Capture the cell that displays the provided text and extract its [x, y] central coordinate. 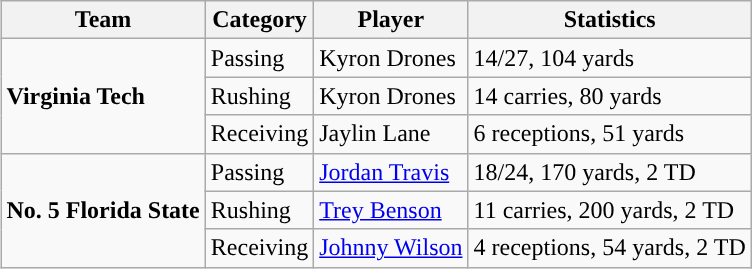
18/24, 170 yards, 2 TD [610, 172]
11 carries, 200 yards, 2 TD [610, 210]
Trey Benson [391, 210]
4 receptions, 54 yards, 2 TD [610, 248]
14/27, 104 yards [610, 58]
Virginia Tech [103, 96]
Statistics [610, 20]
Jaylin Lane [391, 134]
Category [259, 20]
Johnny Wilson [391, 248]
No. 5 Florida State [103, 210]
Player [391, 20]
Team [103, 20]
6 receptions, 51 yards [610, 134]
14 carries, 80 yards [610, 96]
Jordan Travis [391, 172]
